Extract the [x, y] coordinate from the center of the cell holding the provided text.  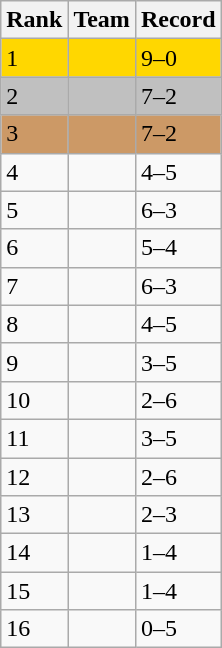
Rank [34, 20]
16 [34, 629]
3 [34, 134]
2 [34, 96]
13 [34, 515]
5–4 [178, 248]
0–5 [178, 629]
14 [34, 553]
1 [34, 58]
9 [34, 362]
12 [34, 477]
7 [34, 286]
2–3 [178, 515]
5 [34, 210]
Team [102, 20]
11 [34, 438]
9–0 [178, 58]
15 [34, 591]
6 [34, 248]
8 [34, 324]
4 [34, 172]
Record [178, 20]
10 [34, 400]
